Provide the [X, Y] coordinate of the cell's center where the given text is located.  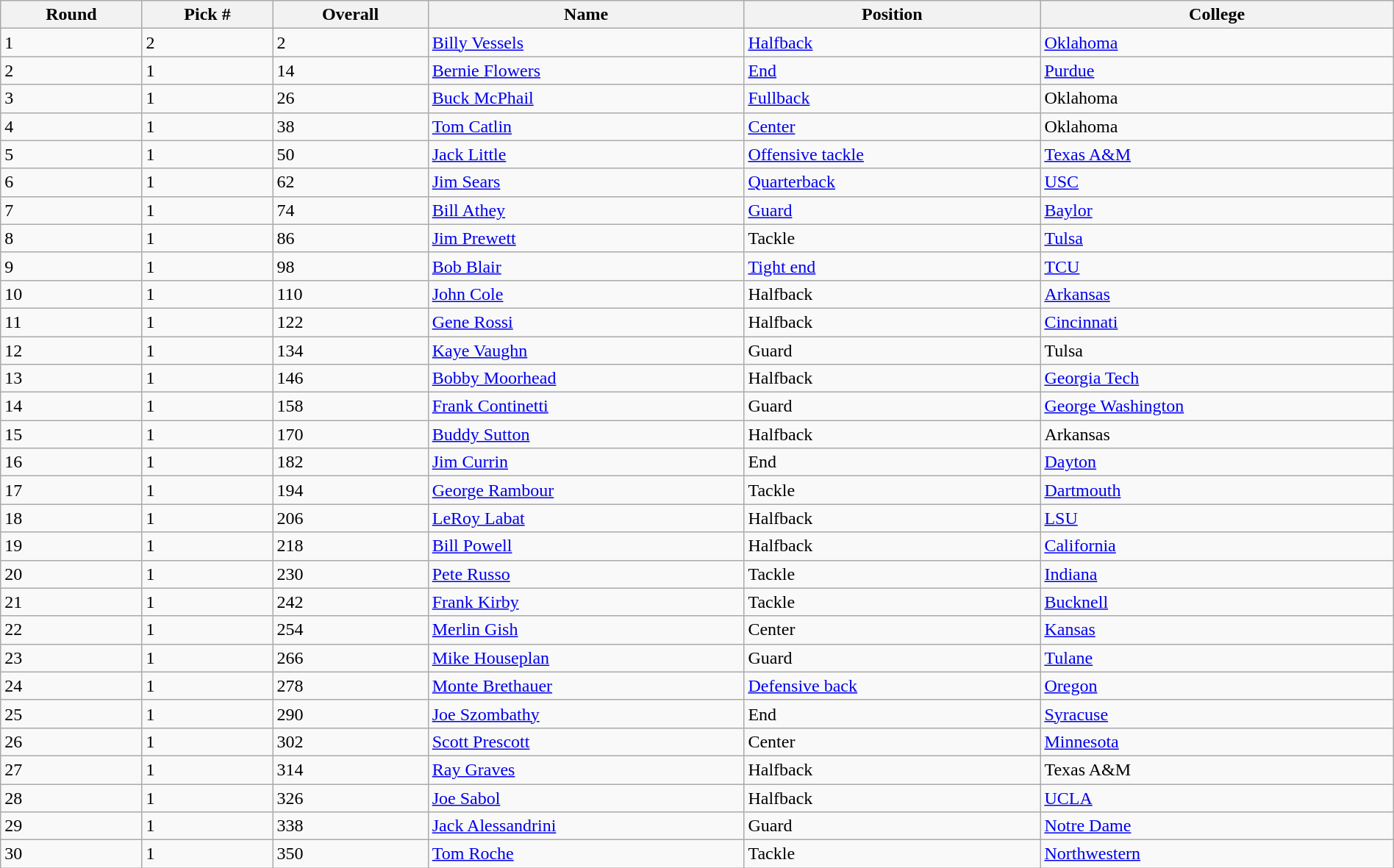
Quarterback [893, 182]
Purdue [1217, 71]
Bobby Moorhead [586, 379]
Round [71, 15]
24 [71, 686]
98 [350, 266]
Fullback [893, 98]
USC [1217, 182]
Jack Little [586, 154]
Bill Powell [586, 546]
86 [350, 238]
230 [350, 574]
Jack Alessandrini [586, 826]
7 [71, 210]
Buck McPhail [586, 98]
254 [350, 630]
4 [71, 126]
Bucknell [1217, 602]
206 [350, 518]
Name [586, 15]
Jim Currin [586, 462]
18 [71, 518]
15 [71, 434]
110 [350, 294]
Frank Kirby [586, 602]
Dartmouth [1217, 490]
Bob Blair [586, 266]
13 [71, 379]
25 [71, 714]
LeRoy Labat [586, 518]
Kansas [1217, 630]
Monte Brethauer [586, 686]
Dayton [1217, 462]
6 [71, 182]
Syracuse [1217, 714]
22 [71, 630]
California [1217, 546]
242 [350, 602]
350 [350, 854]
Northwestern [1217, 854]
Kaye Vaughn [586, 351]
Minnesota [1217, 742]
326 [350, 797]
John Cole [586, 294]
Cincinnati [1217, 322]
George Washington [1217, 406]
134 [350, 351]
UCLA [1217, 797]
Georgia Tech [1217, 379]
20 [71, 574]
Gene Rossi [586, 322]
170 [350, 434]
Buddy Sutton [586, 434]
Scott Prescott [586, 742]
27 [71, 770]
Baylor [1217, 210]
218 [350, 546]
290 [350, 714]
Tulane [1217, 658]
Offensive tackle [893, 154]
28 [71, 797]
Notre Dame [1217, 826]
266 [350, 658]
Pick # [207, 15]
Joe Sabol [586, 797]
Tom Roche [586, 854]
Frank Continetti [586, 406]
Tight end [893, 266]
Position [893, 15]
62 [350, 182]
30 [71, 854]
Jim Prewett [586, 238]
21 [71, 602]
Bernie Flowers [586, 71]
College [1217, 15]
16 [71, 462]
11 [71, 322]
Billy Vessels [586, 43]
Merlin Gish [586, 630]
Overall [350, 15]
Tom Catlin [586, 126]
8 [71, 238]
Mike Houseplan [586, 658]
158 [350, 406]
LSU [1217, 518]
3 [71, 98]
23 [71, 658]
Joe Szombathy [586, 714]
146 [350, 379]
TCU [1217, 266]
Oregon [1217, 686]
194 [350, 490]
9 [71, 266]
338 [350, 826]
Defensive back [893, 686]
122 [350, 322]
50 [350, 154]
Bill Athey [586, 210]
George Rambour [586, 490]
10 [71, 294]
19 [71, 546]
74 [350, 210]
Pete Russo [586, 574]
Indiana [1217, 574]
12 [71, 351]
302 [350, 742]
38 [350, 126]
5 [71, 154]
182 [350, 462]
314 [350, 770]
29 [71, 826]
278 [350, 686]
Jim Sears [586, 182]
17 [71, 490]
Ray Graves [586, 770]
